Find where the given text appears and provide that cell's center as [X, Y] coordinate. 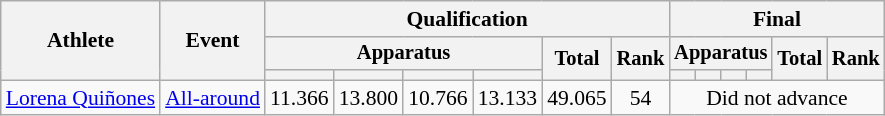
10.766 [438, 98]
13.133 [508, 98]
11.366 [300, 98]
13.800 [368, 98]
Final [776, 19]
Event [212, 40]
Athlete [80, 40]
Lorena Quiñones [80, 98]
All-around [212, 98]
Did not advance [776, 98]
Qualification [467, 19]
49.065 [576, 98]
54 [641, 98]
